Locate the cell with the specified text and output its (X, Y) center coordinate. 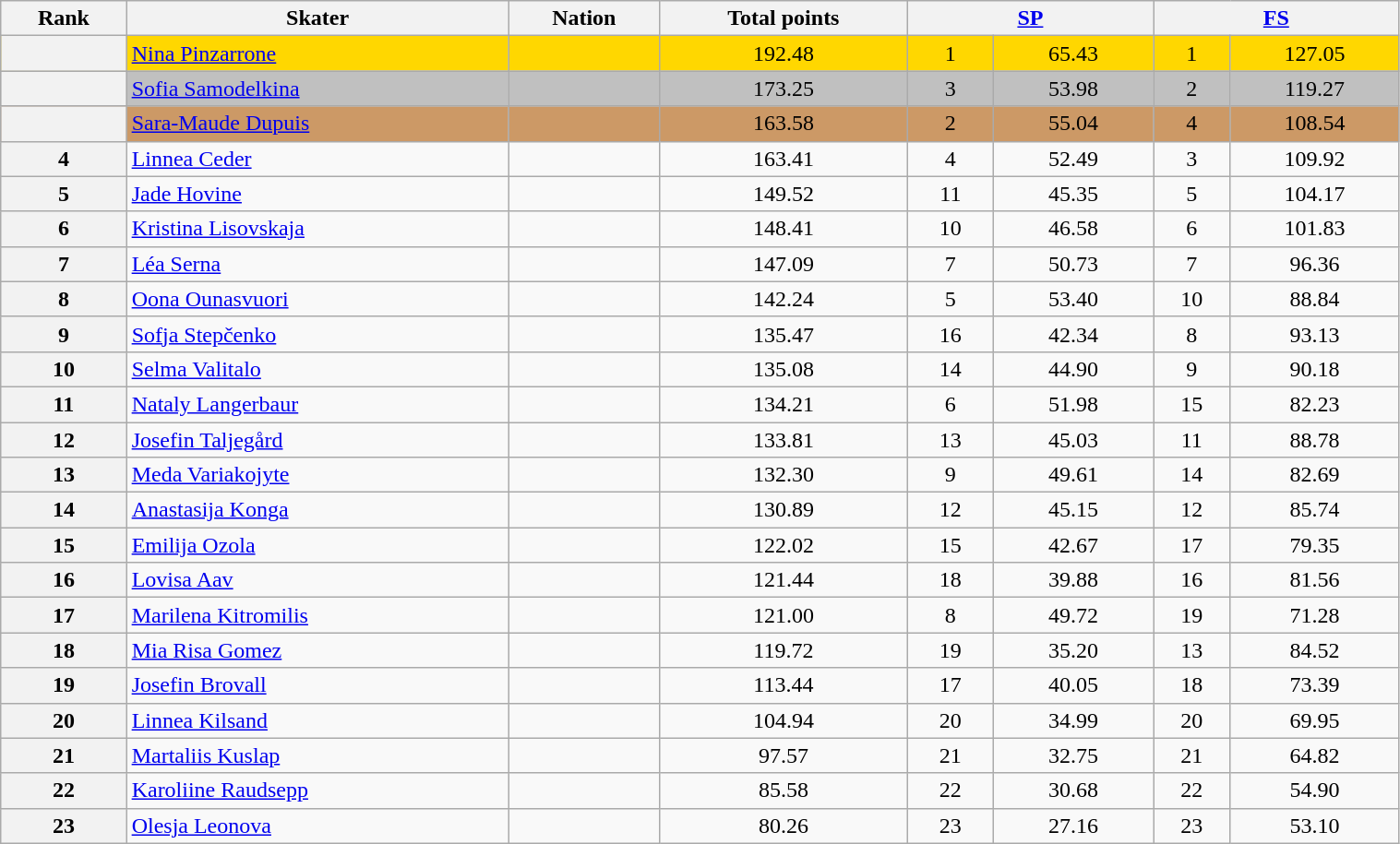
52.49 (1074, 159)
Jade Hovine (317, 194)
134.21 (784, 404)
35.20 (1074, 650)
90.18 (1314, 369)
44.90 (1074, 369)
119.72 (784, 650)
133.81 (784, 440)
Sara-Maude Dupuis (317, 124)
53.10 (1314, 826)
96.36 (1314, 264)
81.56 (1314, 580)
FS (1276, 18)
142.24 (784, 299)
79.35 (1314, 545)
163.41 (784, 159)
64.82 (1314, 755)
Emilija Ozola (317, 545)
119.27 (1314, 89)
Skater (317, 18)
55.04 (1074, 124)
45.03 (1074, 440)
Martaliis Kuslap (317, 755)
53.98 (1074, 89)
Léa Serna (317, 264)
49.72 (1074, 615)
80.26 (784, 826)
73.39 (1314, 685)
Josefin Brovall (317, 685)
27.16 (1074, 826)
69.95 (1314, 720)
34.99 (1074, 720)
130.89 (784, 510)
82.69 (1314, 475)
109.92 (1314, 159)
50.73 (1074, 264)
Linnea Kilsand (317, 720)
Kristina Lisovskaja (317, 229)
Olesja Leonova (317, 826)
104.94 (784, 720)
104.17 (1314, 194)
42.67 (1074, 545)
45.35 (1074, 194)
39.88 (1074, 580)
122.02 (784, 545)
SP (1030, 18)
Oona Ounasvuori (317, 299)
135.47 (784, 334)
85.58 (784, 791)
54.90 (1314, 791)
Meda Variakojyte (317, 475)
Karoliine Raudsepp (317, 791)
88.84 (1314, 299)
Nataly Langerbaur (317, 404)
Linnea Ceder (317, 159)
121.00 (784, 615)
82.23 (1314, 404)
71.28 (1314, 615)
Sofia Samodelkina (317, 89)
88.78 (1314, 440)
101.83 (1314, 229)
Nina Pinzarrone (317, 53)
192.48 (784, 53)
45.15 (1074, 510)
113.44 (784, 685)
65.43 (1074, 53)
Anastasija Konga (317, 510)
147.09 (784, 264)
149.52 (784, 194)
93.13 (1314, 334)
84.52 (1314, 650)
108.54 (1314, 124)
Marilena Kitromilis (317, 615)
42.34 (1074, 334)
40.05 (1074, 685)
Selma Valitalo (317, 369)
173.25 (784, 89)
30.68 (1074, 791)
121.44 (784, 580)
51.98 (1074, 404)
127.05 (1314, 53)
Josefin Taljegård (317, 440)
Nation (583, 18)
135.08 (784, 369)
163.58 (784, 124)
32.75 (1074, 755)
85.74 (1314, 510)
132.30 (784, 475)
Mia Risa Gomez (317, 650)
Total points (784, 18)
Lovisa Aav (317, 580)
97.57 (784, 755)
Rank (64, 18)
148.41 (784, 229)
Sofja Stepčenko (317, 334)
49.61 (1074, 475)
53.40 (1074, 299)
46.58 (1074, 229)
